For the text-containing cell, return its midpoint in (X, Y) coordinate format. 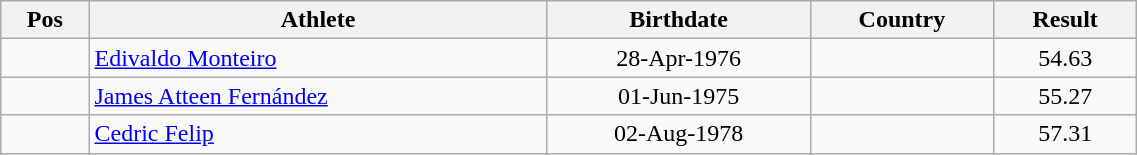
28-Apr-1976 (678, 58)
Cedric Felip (318, 134)
Pos (45, 20)
55.27 (1066, 96)
02-Aug-1978 (678, 134)
Result (1066, 20)
01-Jun-1975 (678, 96)
Athlete (318, 20)
Birthdate (678, 20)
Edivaldo Monteiro (318, 58)
James Atteen Fernández (318, 96)
Country (902, 20)
57.31 (1066, 134)
54.63 (1066, 58)
